Search for the cell housing the specified text and yield its (x, y) center coordinate. 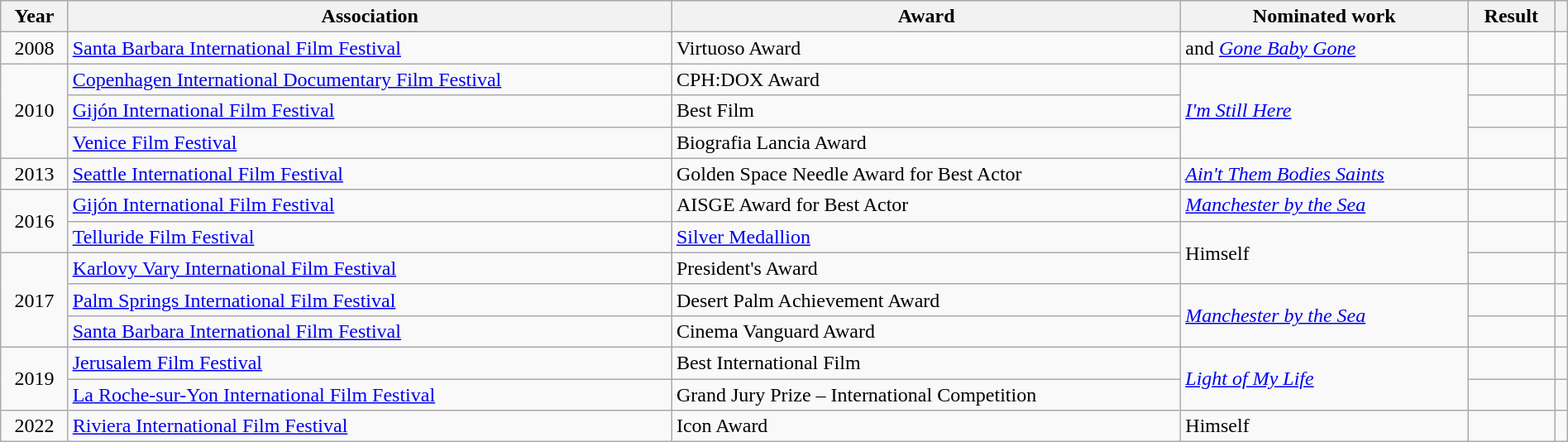
Desert Palm Achievement Award (926, 300)
Light of My Life (1325, 378)
Karlovy Vary International Film Festival (370, 268)
Venice Film Festival (370, 142)
and Gone Baby Gone (1325, 48)
President's Award (926, 268)
Ain't Them Bodies Saints (1325, 174)
Best International Film (926, 363)
Year (35, 17)
Best Film (926, 111)
I'm Still Here (1325, 111)
Telluride Film Festival (370, 237)
2017 (35, 300)
Palm Springs International Film Festival (370, 300)
Copenhagen International Documentary Film Festival (370, 79)
La Roche-sur-Yon International Film Festival (370, 395)
2022 (35, 426)
Cinema Vanguard Award (926, 331)
2010 (35, 111)
Nominated work (1325, 17)
Icon Award (926, 426)
Golden Space Needle Award for Best Actor (926, 174)
CPH:DOX Award (926, 79)
Award (926, 17)
Virtuoso Award (926, 48)
AISGE Award for Best Actor (926, 205)
Silver Medallion (926, 237)
Jerusalem Film Festival (370, 363)
Grand Jury Prize – International Competition (926, 395)
2019 (35, 378)
2008 (35, 48)
2013 (35, 174)
2016 (35, 221)
Seattle International Film Festival (370, 174)
Association (370, 17)
Riviera International Film Festival (370, 426)
Result (1512, 17)
Biografia Lancia Award (926, 142)
